Return [x, y] of the center of cell containing provided text 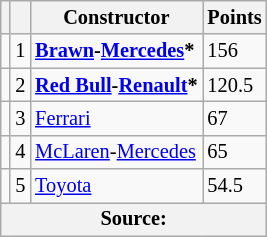
Brawn-Mercedes* [116, 51]
67 [235, 118]
Source: [134, 219]
156 [235, 51]
120.5 [235, 85]
4 [20, 152]
5 [20, 186]
Constructor [116, 17]
54.5 [235, 186]
Red Bull-Renault* [116, 85]
2 [20, 85]
65 [235, 152]
McLaren-Mercedes [116, 152]
3 [20, 118]
1 [20, 51]
Points [235, 17]
Ferrari [116, 118]
Toyota [116, 186]
